Extract the (x, y) coordinate from the center of the cell holding the provided text.  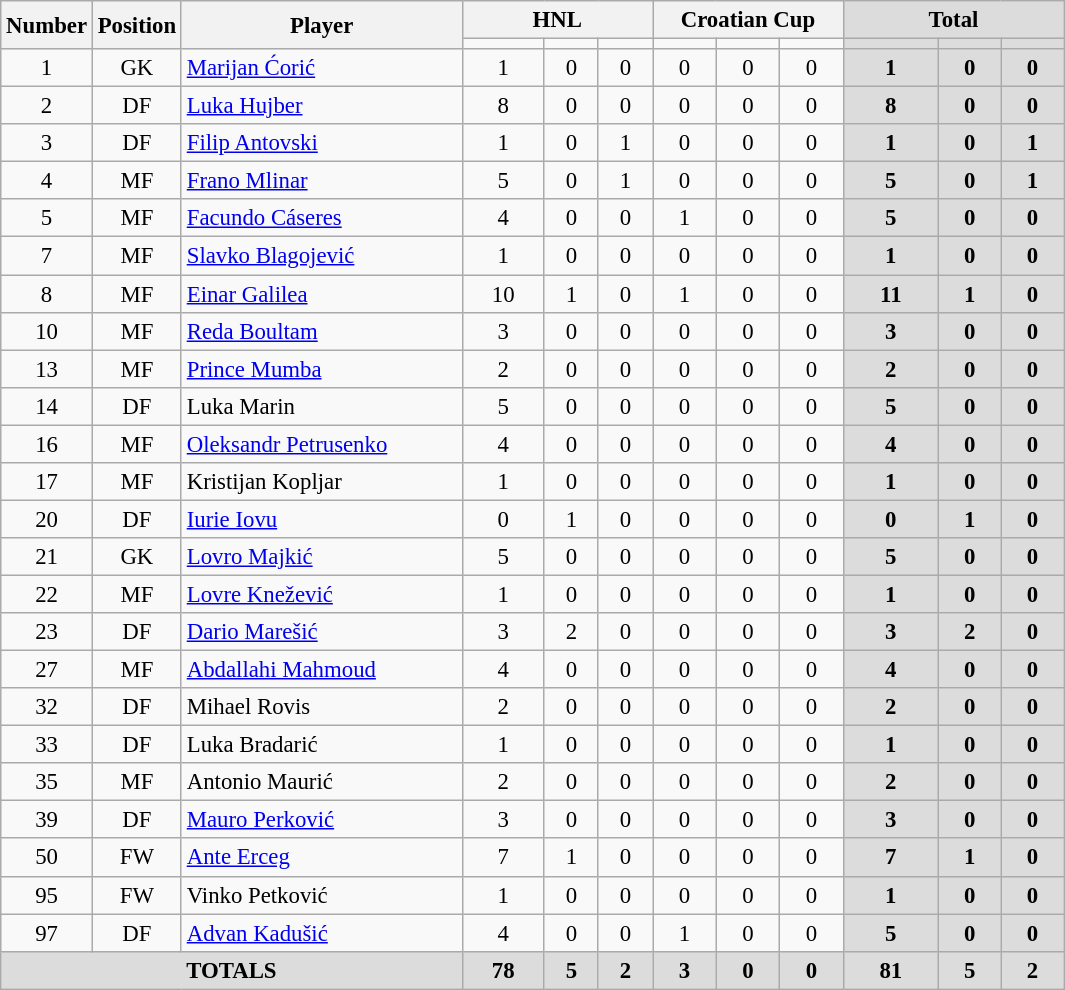
Player (322, 25)
27 (47, 670)
95 (47, 895)
Prince Mumba (322, 369)
Iurie Iovu (322, 519)
Position (136, 25)
Marijan Ćorić (322, 68)
22 (47, 594)
TOTALS (232, 970)
32 (47, 707)
Frano Mlinar (322, 181)
17 (47, 482)
Filip Antovski (322, 143)
Total (954, 20)
16 (47, 444)
Croatian Cup (748, 20)
81 (890, 970)
21 (47, 557)
Antonio Maurić (322, 782)
Mihael Rovis (322, 707)
14 (47, 406)
Lovre Knežević (322, 594)
HNL (558, 20)
13 (47, 369)
97 (47, 933)
Einar Galilea (322, 294)
33 (47, 745)
Luka Marin (322, 406)
23 (47, 632)
35 (47, 782)
20 (47, 519)
Dario Marešić (322, 632)
39 (47, 820)
Reda Boultam (322, 331)
Facundo Cáseres (322, 219)
Mauro Perković (322, 820)
Luka Hujber (322, 106)
Advan Kadušić (322, 933)
Oleksandr Petrusenko (322, 444)
Slavko Blagojević (322, 256)
11 (890, 294)
Ante Erceg (322, 858)
78 (503, 970)
50 (47, 858)
Number (47, 25)
Kristijan Kopljar (322, 482)
Luka Bradarić (322, 745)
Lovro Majkić (322, 557)
Abdallahi Mahmoud (322, 670)
Vinko Petković (322, 895)
